Detect which cell encompasses the target text, then output its (x, y) center coordinate. 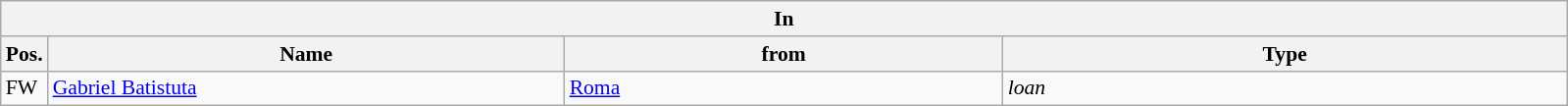
FW (25, 88)
Pos. (25, 54)
Roma (784, 88)
Gabriel Batistuta (306, 88)
Type (1285, 54)
loan (1285, 88)
In (784, 19)
from (784, 54)
Name (306, 54)
